Detect which cell encompasses the target text, then output its [x, y] center coordinate. 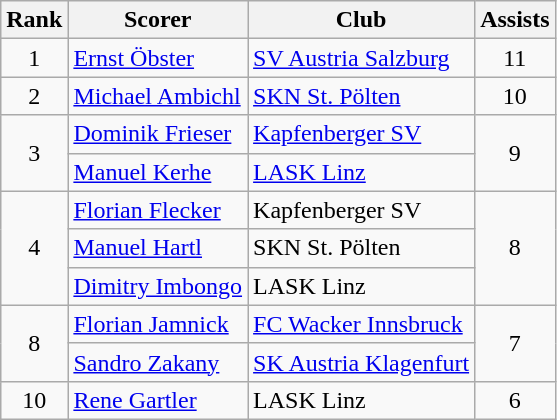
FC Wacker Innsbruck [362, 324]
Rene Gartler [158, 400]
Michael Ambichl [158, 96]
Scorer [158, 20]
SV Austria Salzburg [362, 58]
SK Austria Klagenfurt [362, 362]
Dimitry Imbongo [158, 286]
7 [515, 343]
Florian Flecker [158, 210]
9 [515, 153]
11 [515, 58]
Ernst Öbster [158, 58]
Florian Jamnick [158, 324]
Manuel Kerhe [158, 172]
Sandro Zakany [158, 362]
Club [362, 20]
Assists [515, 20]
Dominik Frieser [158, 134]
3 [34, 153]
4 [34, 248]
1 [34, 58]
Manuel Hartl [158, 248]
Rank [34, 20]
6 [515, 400]
2 [34, 96]
